Extract the (X, Y) coordinate from the center of the cell holding the provided text.  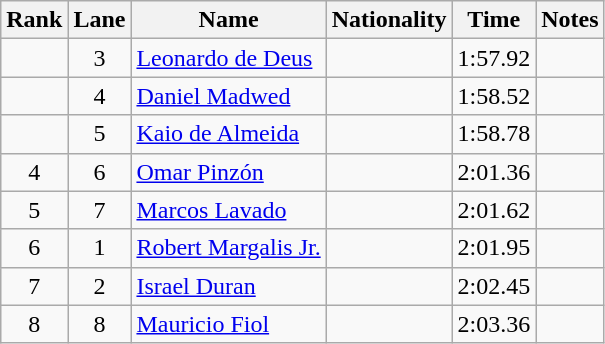
Leonardo de Deus (228, 58)
Israel Duran (228, 286)
2:01.62 (494, 210)
1:58.52 (494, 96)
Notes (570, 20)
Kaio de Almeida (228, 134)
Lane (100, 20)
1:57.92 (494, 58)
Time (494, 20)
Robert Margalis Jr. (228, 248)
2:02.45 (494, 286)
Name (228, 20)
Omar Pinzón (228, 172)
Nationality (389, 20)
Marcos Lavado (228, 210)
Daniel Madwed (228, 96)
3 (100, 58)
Mauricio Fiol (228, 324)
Rank (34, 20)
1:58.78 (494, 134)
1 (100, 248)
2:01.95 (494, 248)
2 (100, 286)
2:03.36 (494, 324)
2:01.36 (494, 172)
